Return (x, y) of the center of cell containing provided text 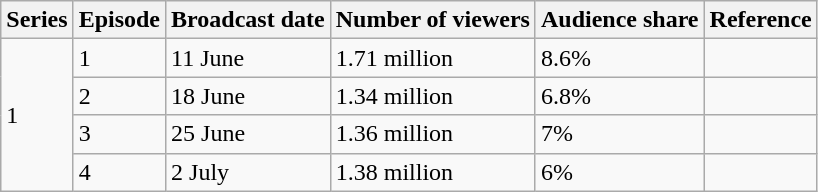
Series (37, 20)
Broadcast date (248, 20)
1.36 million (432, 134)
7% (620, 134)
1.71 million (432, 58)
6% (620, 172)
3 (119, 134)
Number of viewers (432, 20)
8.6% (620, 58)
18 June (248, 96)
6.8% (620, 96)
25 June (248, 134)
2 July (248, 172)
Episode (119, 20)
1.38 million (432, 172)
Audience share (620, 20)
4 (119, 172)
11 June (248, 58)
1.34 million (432, 96)
Reference (760, 20)
2 (119, 96)
